Output the [x, y] coordinate of the center of the cell containing the given text.  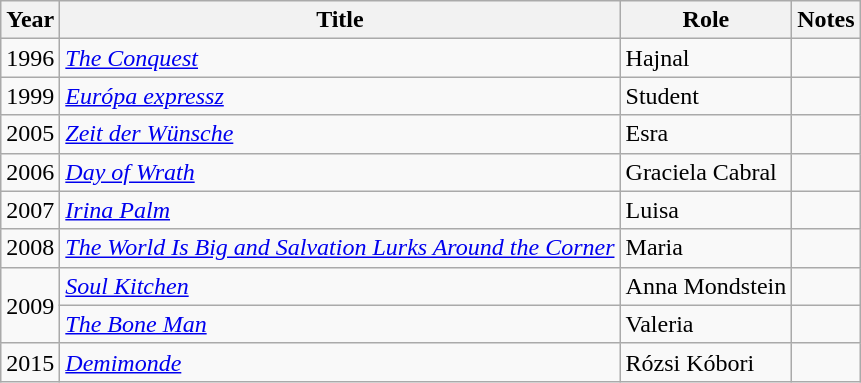
2007 [30, 210]
The Conquest [340, 58]
1996 [30, 58]
The Bone Man [340, 324]
2015 [30, 362]
Soul Kitchen [340, 286]
Maria [706, 248]
Valeria [706, 324]
Notes [826, 20]
Luisa [706, 210]
Európa expressz [340, 96]
Title [340, 20]
Student [706, 96]
Rózsi Kóbori [706, 362]
The World Is Big and Salvation Lurks Around the Corner [340, 248]
Hajnal [706, 58]
2009 [30, 305]
2006 [30, 172]
Year [30, 20]
Anna Mondstein [706, 286]
Graciela Cabral [706, 172]
Role [706, 20]
2008 [30, 248]
Demimonde [340, 362]
Esra [706, 134]
Day of Wrath [340, 172]
Irina Palm [340, 210]
1999 [30, 96]
2005 [30, 134]
Zeit der Wünsche [340, 134]
